Find where the given text appears and provide that cell's center as (x, y) coordinate. 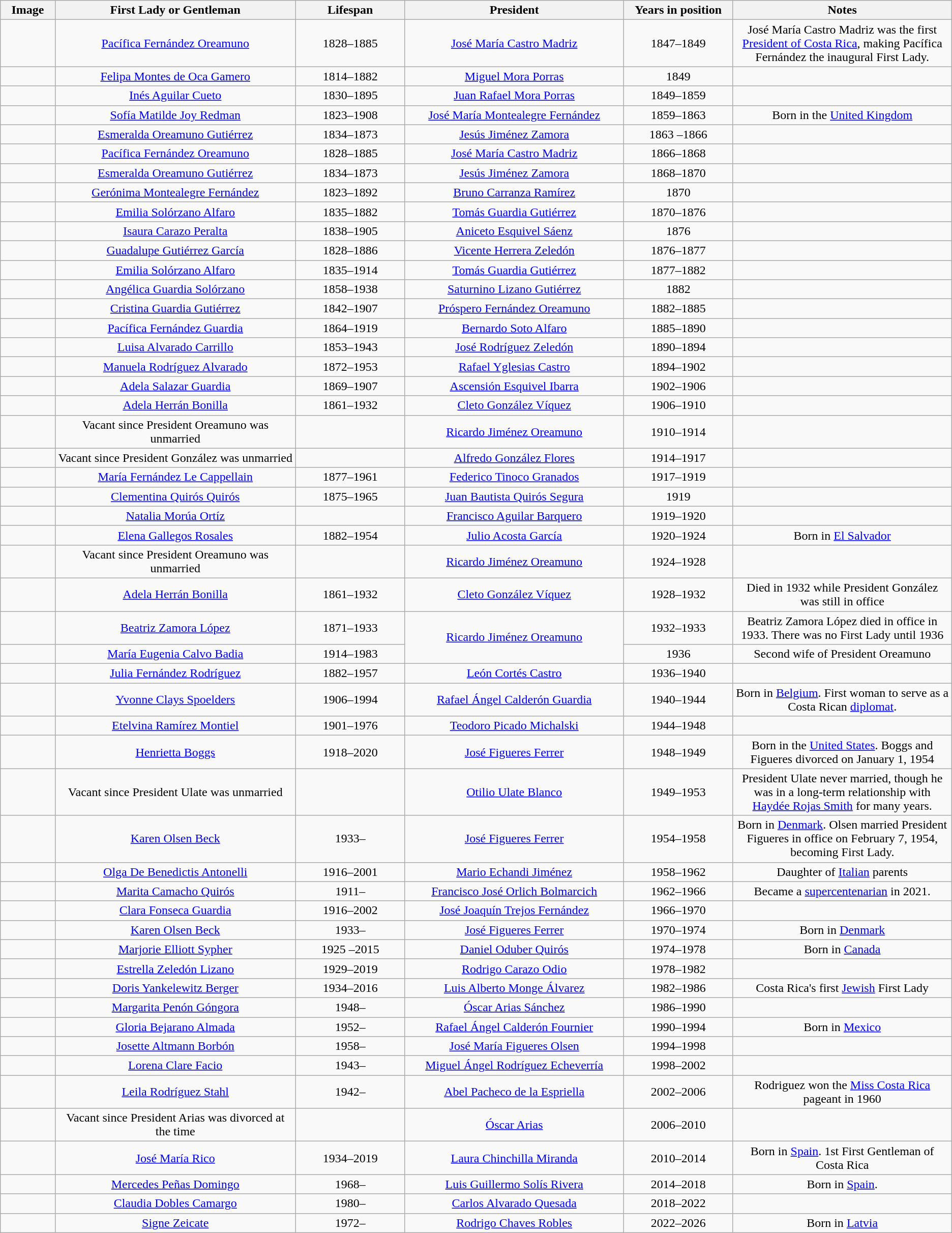
1970–1974 (678, 930)
1871–1933 (350, 628)
Etelvina Ramírez Montiel (175, 726)
1958– (350, 1046)
1876 (678, 231)
1814–1882 (350, 76)
1910–1914 (678, 431)
2014–2018 (678, 1184)
Born in Canada (842, 949)
1835–1882 (350, 212)
Rafael Yglesias Castro (514, 367)
1914–1983 (350, 654)
1882–1957 (350, 673)
Daughter of Italian parents (842, 872)
Otilio Ulate Blanco (514, 792)
1882–1885 (678, 309)
Saturnino Lizano Gutiérrez (514, 289)
1876–1877 (678, 250)
1936 (678, 654)
Pacífica Fernández Guardia (175, 328)
1944–1948 (678, 726)
José María Rico (175, 1158)
Miguel Ángel Rodríguez Echeverría (514, 1066)
Francisco José Orlich Bolmarcich (514, 891)
Cristina Guardia Gutiérrez (175, 309)
1849 (678, 76)
1952– (350, 1027)
1858–1938 (350, 289)
Clara Fonseca Guardia (175, 911)
1830–1895 (350, 96)
1916–2002 (350, 911)
Luis Alberto Monge Álvarez (514, 988)
Vacant since President Arias was divorced at the time (175, 1125)
1998–2002 (678, 1066)
1934–2019 (350, 1158)
Alfredo González Flores (514, 458)
Henrietta Boggs (175, 752)
Próspero Fernández Oreamuno (514, 309)
Gerónima Montealegre Fernández (175, 192)
1828–1886 (350, 250)
1972– (350, 1223)
Guadalupe Gutiérrez García (175, 250)
1890–1894 (678, 347)
Born in Mexico (842, 1027)
1875–1965 (350, 496)
Mario Echandi Jiménez (514, 872)
Second wife of President Oreamuno (842, 654)
1902–1906 (678, 386)
1877–1882 (678, 270)
First Lady or Gentleman (175, 10)
Teodoro Picado Michalski (514, 726)
Gloria Bejarano Almada (175, 1027)
Born in Latvia (842, 1223)
Luisa Alvarado Carrillo (175, 347)
Image (27, 10)
León Cortés Castro (514, 673)
1932–1933 (678, 628)
2002–2006 (678, 1092)
1870–1876 (678, 212)
Federico Tinoco Granados (514, 477)
José Joaquín Trejos Fernández (514, 911)
1978–1982 (678, 968)
1849–1859 (678, 96)
1863 –1866 (678, 134)
Angélica Guardia Solórzano (175, 289)
2006–2010 (678, 1125)
1872–1953 (350, 367)
1842–1907 (350, 309)
Marjorie Elliott Sypher (175, 949)
1916–2001 (350, 872)
1990–1994 (678, 1027)
1958–1962 (678, 872)
1924–1928 (678, 562)
1917–1919 (678, 477)
1911– (350, 891)
Lifespan (350, 10)
1847–1849 (678, 43)
Luis Guillermo Solís Rivera (514, 1184)
1974–1978 (678, 949)
Abel Pacheco de la Espriella (514, 1092)
1962–1966 (678, 891)
1982–1986 (678, 988)
1943– (350, 1066)
Notes (842, 10)
Rafael Ángel Calderón Guardia (514, 700)
Born in Denmark (842, 930)
Born in Belgium. First woman to serve as a Costa Rican diplomat. (842, 700)
Born in the United States. Boggs and Figueres divorced on January 1, 1954 (842, 752)
Born in the United Kingdom (842, 115)
Born in El Salvador (842, 535)
Rodrigo Chaves Robles (514, 1223)
Adela Salazar Guardia (175, 386)
1928–1932 (678, 594)
1929–2019 (350, 968)
Sofía Matilde Joy Redman (175, 115)
José Rodríguez Zeledón (514, 347)
1870 (678, 192)
2010–2014 (678, 1158)
Felipa Montes de Oca Gamero (175, 76)
Claudia Dobles Camargo (175, 1203)
2022–2026 (678, 1223)
1918–2020 (350, 752)
Clementina Quirós Quirós (175, 496)
President (514, 10)
1859–1863 (678, 115)
1914–1917 (678, 458)
Vacant since President Ulate was unmarried (175, 792)
1968– (350, 1184)
1894–1902 (678, 367)
Vicente Herrera Zeledón (514, 250)
Miguel Mora Porras (514, 76)
Inés Aguilar Cueto (175, 96)
Isaura Carazo Peralta (175, 231)
1882 (678, 289)
José María Castro Madriz was the first President of Costa Rica, making Pacífica Fernández the inaugural First Lady. (842, 43)
1866–1868 (678, 154)
Julio Acosta García (514, 535)
Margarita Penón Góngora (175, 1007)
Beatriz Zamora López died in office in 1933. There was no First Lady until 1936 (842, 628)
1885–1890 (678, 328)
1940–1944 (678, 700)
1948–1949 (678, 752)
1954–1958 (678, 839)
1823–1908 (350, 115)
1901–1976 (350, 726)
Rafael Ángel Calderón Fournier (514, 1027)
José María Figueres Olsen (514, 1046)
Natalia Morúa Ortíz (175, 516)
1835–1914 (350, 270)
1948– (350, 1007)
Became a supercentenarian in 2021. (842, 891)
1868–1870 (678, 173)
Laura Chinchilla Miranda (514, 1158)
Vacant since President González was unmarried (175, 458)
1994–1998 (678, 1046)
Beatriz Zamora López (175, 628)
Marita Camacho Quirós (175, 891)
President Ulate never married, though he was in a long-term relationship with Haydée Rojas Smith for many years. (842, 792)
1838–1905 (350, 231)
Josette Altmann Borbón (175, 1046)
Bruno Carranza Ramírez (514, 192)
Óscar Arias (514, 1125)
1823–1892 (350, 192)
Doris Yankelewitz Berger (175, 988)
Manuela Rodríguez Alvarado (175, 367)
Elena Gallegos Rosales (175, 535)
2018–2022 (678, 1203)
Olga De Benedictis Antonelli (175, 872)
1919 (678, 496)
Aniceto Esquivel Sáenz (514, 231)
1906–1910 (678, 405)
1934–2016 (350, 988)
Rodriguez won the Miss Costa Rica pageant in 1960 (842, 1092)
Francisco Aguilar Barquero (514, 516)
Lorena Clare Facio (175, 1066)
1919–1920 (678, 516)
Mercedes Peñas Domingo (175, 1184)
1980– (350, 1203)
1942– (350, 1092)
1906–1994 (350, 700)
Estrella Zeledón Lizano (175, 968)
María Eugenia Calvo Badia (175, 654)
1864–1919 (350, 328)
Born in Denmark. Olsen married President Figueres in office on February 7, 1954, becoming First Lady. (842, 839)
Born in Spain. (842, 1184)
Bernardo Soto Alfaro (514, 328)
José María Montealegre Fernández (514, 115)
Juan Bautista Quirós Segura (514, 496)
1877–1961 (350, 477)
1882–1954 (350, 535)
Died in 1932 while President González was still in office (842, 594)
Carlos Alvarado Quesada (514, 1203)
Rodrigo Carazo Odio (514, 968)
Yvonne Clays Spoelders (175, 700)
Years in position (678, 10)
1966–1970 (678, 911)
Born in Spain. 1st First Gentleman of Costa Rica (842, 1158)
Juan Rafael Mora Porras (514, 96)
1925 –2015 (350, 949)
Daniel Oduber Quirós (514, 949)
Óscar Arias Sánchez (514, 1007)
1949–1953 (678, 792)
Julia Fernández Rodríguez (175, 673)
Leila Rodríguez Stahl (175, 1092)
1853–1943 (350, 347)
1936–1940 (678, 673)
1986–1990 (678, 1007)
Costa Rica's first Jewish First Lady (842, 988)
Ascensión Esquivel Ibarra (514, 386)
María Fernández Le Cappellain (175, 477)
1920–1924 (678, 535)
1869–1907 (350, 386)
Signe Zeicate (175, 1223)
